Search for the cell housing the specified text and yield its (X, Y) center coordinate. 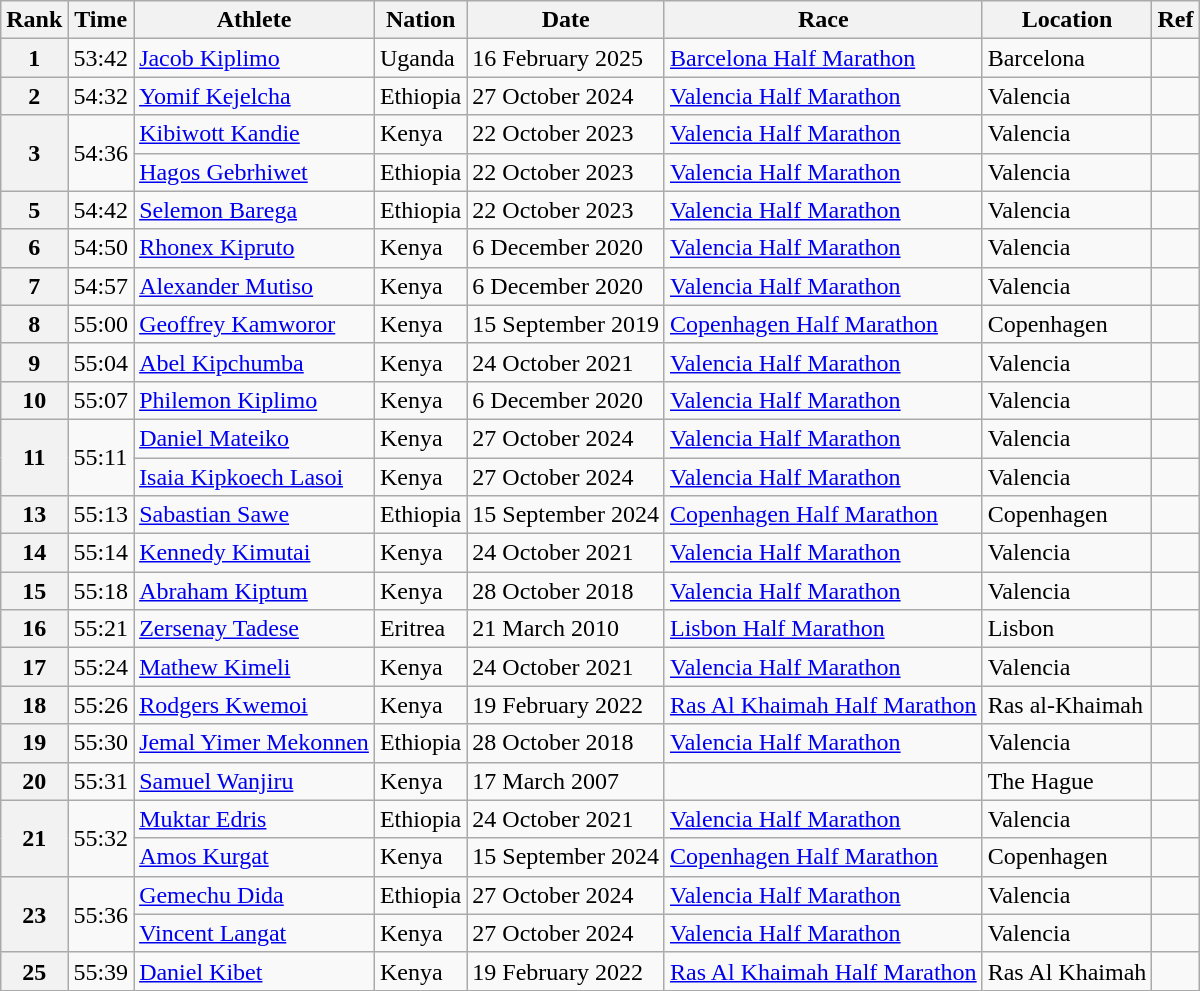
20 (34, 781)
Lisbon Half Marathon (823, 629)
55:31 (101, 781)
10 (34, 400)
54:57 (101, 286)
Isaia Kipkoech Lasoi (254, 477)
Location (1067, 20)
Mathew Kimeli (254, 667)
7 (34, 286)
6 (34, 248)
Nation (420, 20)
Eritrea (420, 629)
Barcelona (1067, 58)
54:42 (101, 210)
3 (34, 153)
Ras Al Khaimah (1067, 971)
Daniel Mateiko (254, 438)
Jacob Kiplimo (254, 58)
55:13 (101, 515)
9 (34, 362)
Hagos Gebrhiwet (254, 172)
5 (34, 210)
25 (34, 971)
Kennedy Kimutai (254, 553)
Ref (1176, 20)
19 (34, 743)
14 (34, 553)
8 (34, 324)
54:32 (101, 96)
55:21 (101, 629)
Ras al-Khaimah (1067, 705)
2 (34, 96)
Muktar Edris (254, 819)
21 March 2010 (566, 629)
Kibiwott Kandie (254, 134)
Rodgers Kwemoi (254, 705)
55:11 (101, 457)
55:07 (101, 400)
Rank (34, 20)
55:30 (101, 743)
15 (34, 591)
Selemon Barega (254, 210)
17 (34, 667)
18 (34, 705)
Zersenay Tadese (254, 629)
54:36 (101, 153)
Amos Kurgat (254, 857)
Abraham Kiptum (254, 591)
55:04 (101, 362)
55:36 (101, 914)
Vincent Langat (254, 933)
Lisbon (1067, 629)
Date (566, 20)
The Hague (1067, 781)
15 September 2019 (566, 324)
55:32 (101, 838)
Jemal Yimer Mekonnen (254, 743)
Uganda (420, 58)
Abel Kipchumba (254, 362)
23 (34, 914)
17 March 2007 (566, 781)
54:50 (101, 248)
Samuel Wanjiru (254, 781)
55:14 (101, 553)
53:42 (101, 58)
Daniel Kibet (254, 971)
Athlete (254, 20)
Yomif Kejelcha (254, 96)
Philemon Kiplimo (254, 400)
Alexander Mutiso (254, 286)
55:26 (101, 705)
13 (34, 515)
1 (34, 58)
Race (823, 20)
21 (34, 838)
Barcelona Half Marathon (823, 58)
16 (34, 629)
11 (34, 457)
Rhonex Kipruto (254, 248)
Sabastian Sawe (254, 515)
55:24 (101, 667)
Gemechu Dida (254, 895)
55:18 (101, 591)
Geoffrey Kamworor (254, 324)
Time (101, 20)
55:00 (101, 324)
16 February 2025 (566, 58)
55:39 (101, 971)
